Pinpoint the cell where the given text exists, returning its (x, y) midpoint coordinate. 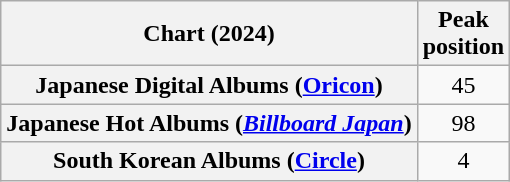
45 (463, 85)
South Korean Albums (Circle) (209, 161)
Japanese Hot Albums (Billboard Japan) (209, 123)
Japanese Digital Albums (Oricon) (209, 85)
Peakposition (463, 34)
Chart (2024) (209, 34)
98 (463, 123)
4 (463, 161)
